From the cell containing the given text, extract its center point as (X, Y) coordinate. 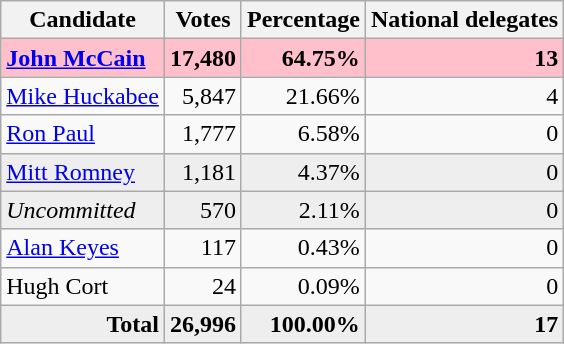
17,480 (202, 58)
1,777 (202, 134)
John McCain (83, 58)
0.43% (303, 248)
26,996 (202, 324)
24 (202, 286)
5,847 (202, 96)
4 (464, 96)
Mike Huckabee (83, 96)
17 (464, 324)
21.66% (303, 96)
13 (464, 58)
2.11% (303, 210)
Votes (202, 20)
Hugh Cort (83, 286)
Total (83, 324)
Mitt Romney (83, 172)
570 (202, 210)
64.75% (303, 58)
0.09% (303, 286)
100.00% (303, 324)
Ron Paul (83, 134)
Alan Keyes (83, 248)
National delegates (464, 20)
Uncommitted (83, 210)
Percentage (303, 20)
1,181 (202, 172)
Candidate (83, 20)
4.37% (303, 172)
6.58% (303, 134)
117 (202, 248)
